Provide the (x, y) coordinate of the cell's center where the given text is located.  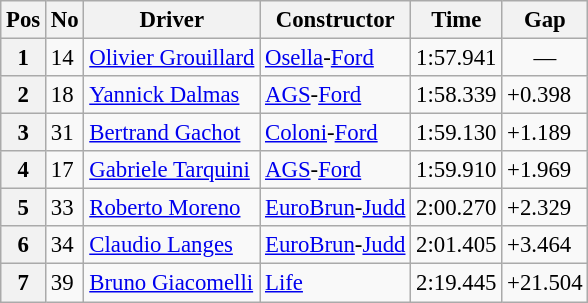
33 (65, 208)
5 (24, 208)
Olivier Grouillard (172, 58)
1:58.339 (456, 95)
+2.329 (545, 208)
1:59.130 (456, 133)
Pos (24, 20)
6 (24, 245)
39 (65, 283)
— (545, 58)
+1.969 (545, 170)
1:57.941 (456, 58)
17 (65, 170)
2:00.270 (456, 208)
14 (65, 58)
Claudio Langes (172, 245)
Bruno Giacomelli (172, 283)
1:59.910 (456, 170)
+0.398 (545, 95)
18 (65, 95)
Coloni-Ford (336, 133)
Yannick Dalmas (172, 95)
No (65, 20)
Driver (172, 20)
34 (65, 245)
Life (336, 283)
Bertrand Gachot (172, 133)
+21.504 (545, 283)
Roberto Moreno (172, 208)
1 (24, 58)
+1.189 (545, 133)
2 (24, 95)
Constructor (336, 20)
Osella-Ford (336, 58)
+3.464 (545, 245)
7 (24, 283)
4 (24, 170)
Time (456, 20)
2:01.405 (456, 245)
31 (65, 133)
3 (24, 133)
Gap (545, 20)
2:19.445 (456, 283)
Gabriele Tarquini (172, 170)
